Pinpoint the cell where the given text exists, returning its [X, Y] midpoint coordinate. 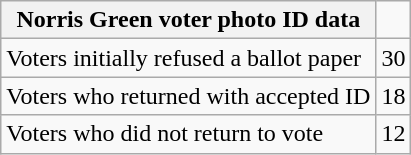
Voters who did not return to vote [188, 134]
Norris Green voter photo ID data [188, 20]
12 [394, 134]
30 [394, 58]
18 [394, 96]
Voters initially refused a ballot paper [188, 58]
Voters who returned with accepted ID [188, 96]
